Return the [x, y] coordinate for the center point of the cell that contains the specified text.  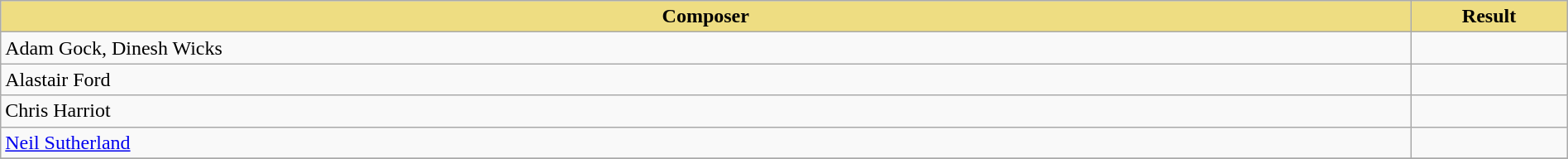
Result [1489, 17]
Neil Sutherland [706, 142]
Alastair Ford [706, 79]
Chris Harriot [706, 111]
Composer [706, 17]
Adam Gock, Dinesh Wicks [706, 48]
